Provide the [X, Y] coordinate of the cell's center where the given text is located.  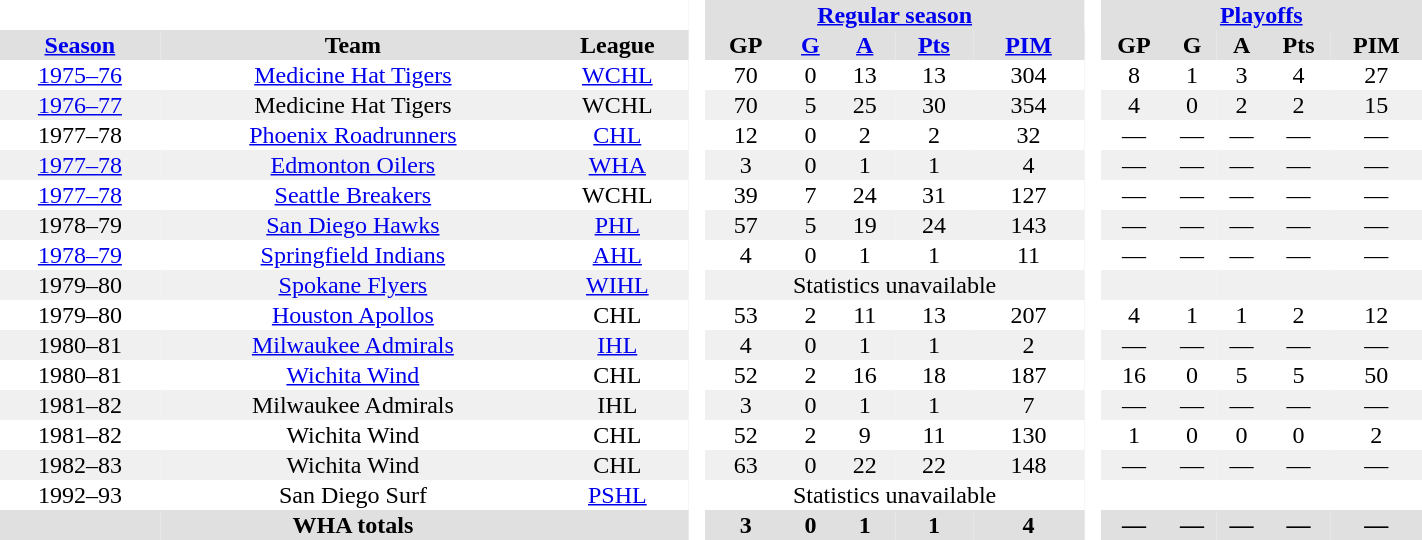
31 [934, 195]
25 [865, 105]
63 [746, 465]
1975–76 [80, 75]
39 [746, 195]
143 [1028, 225]
127 [1028, 195]
32 [1028, 135]
WHA [618, 165]
PHL [618, 225]
San Diego Hawks [353, 225]
Regular season [894, 15]
148 [1028, 465]
207 [1028, 315]
AHL [618, 255]
Springfield Indians [353, 255]
Team [353, 45]
1992–93 [80, 495]
304 [1028, 75]
53 [746, 315]
Edmonton Oilers [353, 165]
9 [865, 435]
18 [934, 375]
130 [1028, 435]
Playoffs [1262, 15]
8 [1134, 75]
30 [934, 105]
San Diego Surf [353, 495]
League [618, 45]
19 [865, 225]
Houston Apollos [353, 315]
Spokane Flyers [353, 285]
WHA totals [353, 525]
Phoenix Roadrunners [353, 135]
187 [1028, 375]
1976–77 [80, 105]
57 [746, 225]
15 [1376, 105]
PSHL [618, 495]
1982–83 [80, 465]
354 [1028, 105]
Season [80, 45]
WIHL [618, 285]
50 [1376, 375]
27 [1376, 75]
Seattle Breakers [353, 195]
